Return the (X, Y) coordinate for the center point of the cell that contains the specified text.  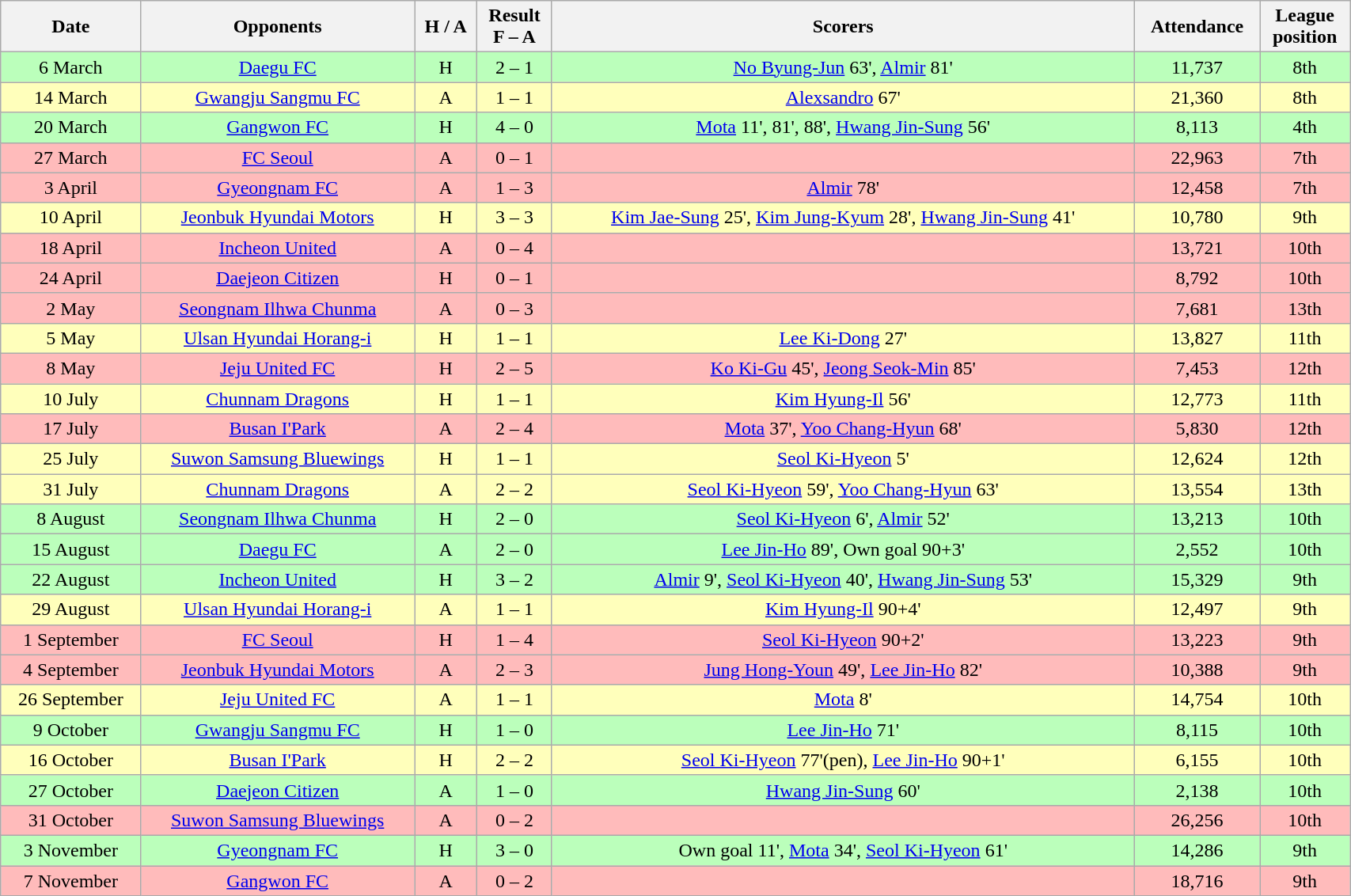
3 April (71, 188)
10,780 (1197, 218)
10 April (71, 218)
2 – 3 (514, 670)
Own goal 11', Mota 34', Seol Ki-Hyeon 61' (843, 850)
25 July (71, 459)
7 November (71, 881)
18,716 (1197, 881)
10 July (71, 398)
H / A (446, 27)
14,754 (1197, 700)
12,773 (1197, 398)
0 – 4 (514, 248)
Almir 78' (843, 188)
Kim Jae-Sung 25', Kim Jung-Kyum 28', Hwang Jin-Sung 41' (843, 218)
2 May (71, 308)
1 – 3 (514, 188)
Kim Hyung-Il 90+4' (843, 609)
1 – 4 (514, 640)
27 March (71, 158)
4 September (71, 670)
5 May (71, 338)
3 – 2 (514, 579)
2,138 (1197, 790)
21,360 (1197, 97)
7,681 (1197, 308)
Mota 37', Yoo Chang-Hyun 68' (843, 429)
Date (71, 27)
26 September (71, 700)
22 August (71, 579)
Ko Ki-Gu 45', Jeong Seok-Min 85' (843, 368)
Lee Jin-Ho 89', Own goal 90+3' (843, 549)
Mota 11', 81', 88', Hwang Jin-Sung 56' (843, 127)
8,113 (1197, 127)
Hwang Jin-Sung 60' (843, 790)
8 August (71, 519)
26,256 (1197, 820)
12,458 (1197, 188)
14 March (71, 97)
0 – 3 (514, 308)
Scorers (843, 27)
18 April (71, 248)
2 – 4 (514, 429)
14,286 (1197, 850)
27 October (71, 790)
12,497 (1197, 609)
13,213 (1197, 519)
No Byung-Jun 63', Almir 81' (843, 67)
Seol Ki-Hyeon 59', Yoo Chang-Hyun 63' (843, 489)
Seol Ki-Hyeon 90+2' (843, 640)
Lee Jin-Ho 71' (843, 730)
6 March (71, 67)
16 October (71, 760)
Alexsandro 67' (843, 97)
2 – 1 (514, 67)
4th (1305, 127)
1 September (71, 640)
11,737 (1197, 67)
Attendance (1197, 27)
Opponents (278, 27)
17 July (71, 429)
13,827 (1197, 338)
Kim Hyung-Il 56' (843, 398)
29 August (71, 609)
13,554 (1197, 489)
Mota 8' (843, 700)
Lee Ki-Dong 27' (843, 338)
7,453 (1197, 368)
9 October (71, 730)
3 – 0 (514, 850)
Seol Ki-Hyeon 77'(pen), Lee Jin-Ho 90+1' (843, 760)
Jung Hong-Youn 49', Lee Jin-Ho 82' (843, 670)
13,223 (1197, 640)
6,155 (1197, 760)
15 August (71, 549)
20 March (71, 127)
2 – 5 (514, 368)
2,552 (1197, 549)
3 November (71, 850)
22,963 (1197, 158)
31 October (71, 820)
Leagueposition (1305, 27)
ResultF – A (514, 27)
15,329 (1197, 579)
3 – 3 (514, 218)
31 July (71, 489)
Almir 9', Seol Ki-Hyeon 40', Hwang Jin-Sung 53' (843, 579)
13,721 (1197, 248)
5,830 (1197, 429)
10,388 (1197, 670)
8,792 (1197, 278)
8,115 (1197, 730)
4 – 0 (514, 127)
Seol Ki-Hyeon 6', Almir 52' (843, 519)
Seol Ki-Hyeon 5' (843, 459)
12,624 (1197, 459)
24 April (71, 278)
8 May (71, 368)
